Return (X, Y) of the center of cell containing provided text 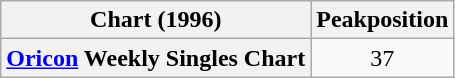
Peakposition (382, 20)
Oricon Weekly Singles Chart (156, 58)
37 (382, 58)
Chart (1996) (156, 20)
